Detect which cell encompasses the target text, then output its (X, Y) center coordinate. 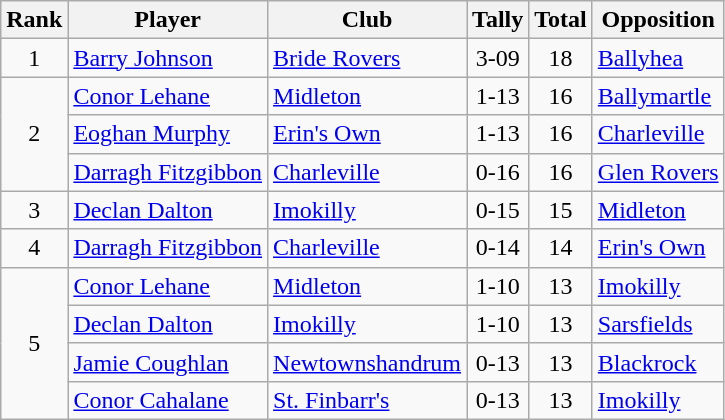
Glen Rovers (658, 172)
Newtownshandrum (368, 362)
5 (34, 343)
0-14 (498, 248)
Ballymartle (658, 96)
0-16 (498, 172)
St. Finbarr's (368, 400)
Player (168, 20)
Eoghan Murphy (168, 134)
Blackrock (658, 362)
15 (561, 210)
Tally (498, 20)
Total (561, 20)
2 (34, 134)
Bride Rovers (368, 58)
Club (368, 20)
0-15 (498, 210)
3 (34, 210)
Conor Cahalane (168, 400)
Sarsfields (658, 324)
3-09 (498, 58)
Ballyhea (658, 58)
18 (561, 58)
Barry Johnson (168, 58)
14 (561, 248)
4 (34, 248)
Rank (34, 20)
1 (34, 58)
Jamie Coughlan (168, 362)
Opposition (658, 20)
